Detect which cell encompasses the target text, then output its (x, y) center coordinate. 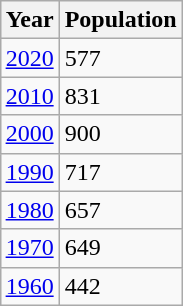
2020 (30, 58)
900 (120, 134)
442 (120, 286)
2000 (30, 134)
831 (120, 96)
2010 (30, 96)
1990 (30, 172)
717 (120, 172)
1960 (30, 286)
649 (120, 248)
Year (30, 20)
577 (120, 58)
657 (120, 210)
1970 (30, 248)
Population (120, 20)
1980 (30, 210)
